Determine the (X, Y) coordinate at the center of the cell enclosing the given text.  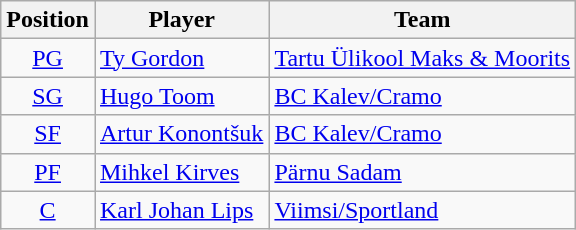
Ty Gordon (181, 58)
PF (48, 172)
Hugo Toom (181, 96)
SG (48, 96)
Player (181, 20)
SF (48, 134)
Pärnu Sadam (422, 172)
Karl Johan Lips (181, 210)
Tartu Ülikool Maks & Moorits (422, 58)
C (48, 210)
Position (48, 20)
Viimsi/Sportland (422, 210)
Team (422, 20)
Artur Konontšuk (181, 134)
Mihkel Kirves (181, 172)
PG (48, 58)
